Determine the [X, Y] coordinate at the center of the cell enclosing the given text.  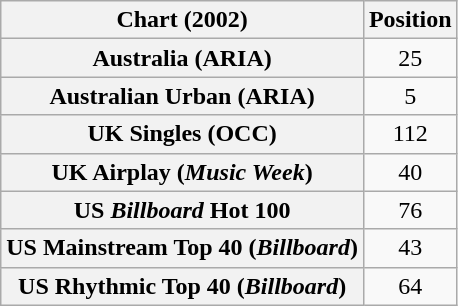
US Billboard Hot 100 [182, 210]
5 [410, 96]
64 [410, 286]
US Rhythmic Top 40 (Billboard) [182, 286]
Chart (2002) [182, 20]
UK Singles (OCC) [182, 134]
UK Airplay (Music Week) [182, 172]
112 [410, 134]
Australian Urban (ARIA) [182, 96]
Australia (ARIA) [182, 58]
40 [410, 172]
76 [410, 210]
25 [410, 58]
43 [410, 248]
US Mainstream Top 40 (Billboard) [182, 248]
Position [410, 20]
